Detect which cell encompasses the target text, then output its [x, y] center coordinate. 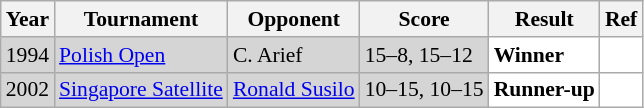
Ronald Susilo [294, 90]
Ref [621, 19]
1994 [28, 55]
15–8, 15–12 [424, 55]
2002 [28, 90]
Tournament [141, 19]
Result [544, 19]
C. Arief [294, 55]
Year [28, 19]
Singapore Satellite [141, 90]
Score [424, 19]
10–15, 10–15 [424, 90]
Winner [544, 55]
Polish Open [141, 55]
Runner-up [544, 90]
Opponent [294, 19]
